Extract the (x, y) coordinate from the center of the cell holding the provided text.  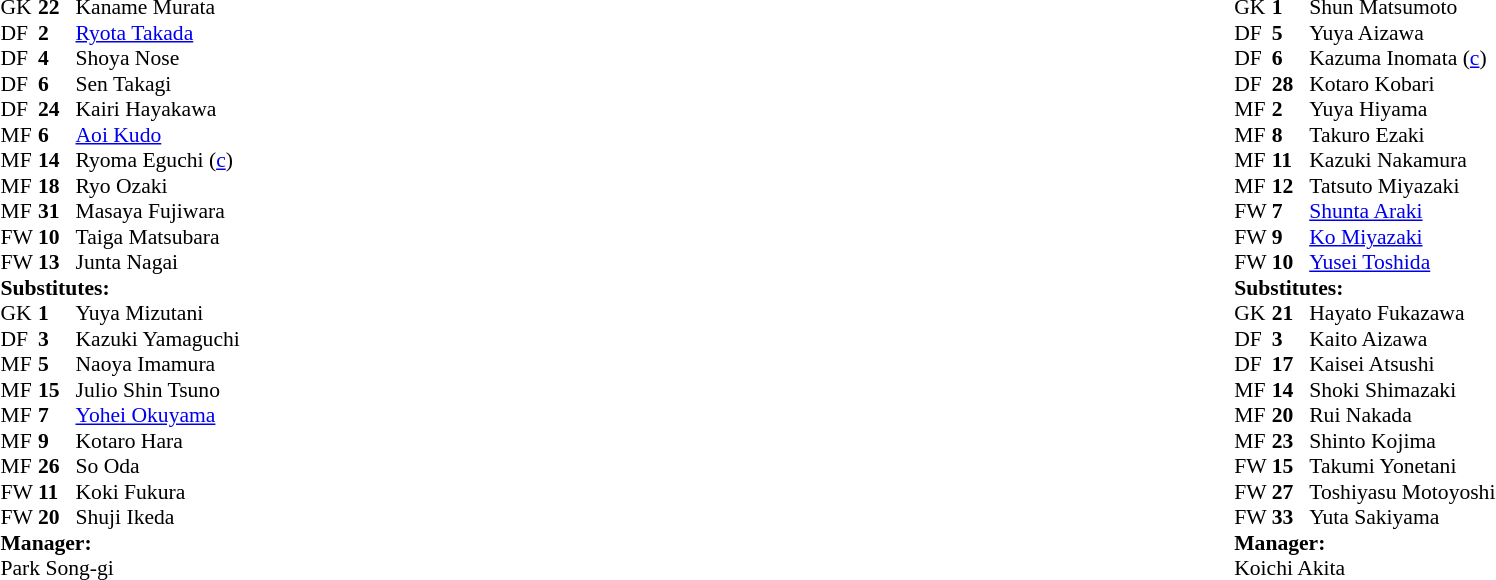
21 (1291, 313)
Toshiyasu Motoyoshi (1402, 492)
13 (57, 263)
Yuya Aizawa (1402, 33)
1 (57, 313)
Junta Nagai (158, 263)
27 (1291, 492)
26 (57, 467)
Kazuki Nakamura (1402, 161)
Aoi Kudo (158, 135)
Shoya Nose (158, 59)
33 (1291, 517)
Ryo Ozaki (158, 186)
Kairi Hayakawa (158, 109)
Tatsuto Miyazaki (1402, 186)
12 (1291, 186)
23 (1291, 441)
Yusei Toshida (1402, 263)
Kaito Aizawa (1402, 339)
Koki Fukura (158, 492)
Yuya Mizutani (158, 313)
28 (1291, 84)
18 (57, 186)
Ryoma Eguchi (c) (158, 161)
Ryota Takada (158, 33)
Kaisei Atsushi (1402, 365)
Julio Shin Tsuno (158, 390)
31 (57, 211)
Yohei Okuyama (158, 415)
4 (57, 59)
Kotaro Kobari (1402, 84)
Takumi Yonetani (1402, 467)
Takuro Ezaki (1402, 135)
So Oda (158, 467)
Masaya Fujiwara (158, 211)
Naoya Imamura (158, 365)
Rui Nakada (1402, 415)
Shuji Ikeda (158, 517)
Ko Miyazaki (1402, 237)
17 (1291, 365)
Kotaro Hara (158, 441)
Shinto Kojima (1402, 441)
Yuta Sakiyama (1402, 517)
8 (1291, 135)
Sen Takagi (158, 84)
24 (57, 109)
Shoki Shimazaki (1402, 390)
Kazuma Inomata (c) (1402, 59)
Kazuki Yamaguchi (158, 339)
Hayato Fukazawa (1402, 313)
Yuya Hiyama (1402, 109)
Taiga Matsubara (158, 237)
Shunta Araki (1402, 211)
